Identify which cell holds the provided text, then report its (X, Y) central coordinate. 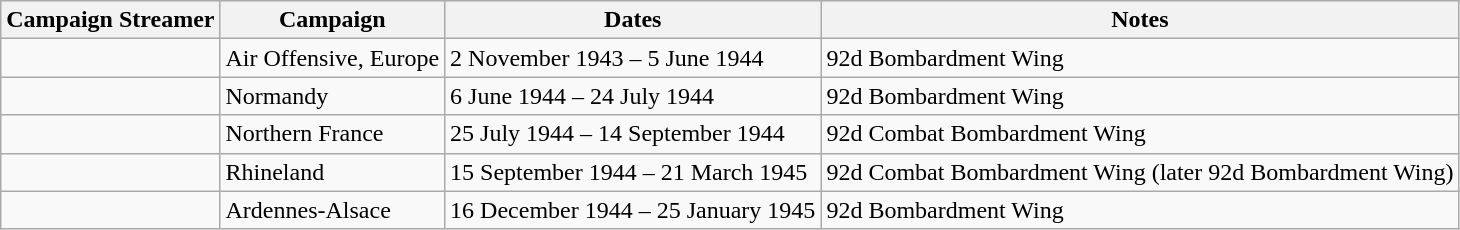
Normandy (332, 96)
Campaign (332, 20)
16 December 1944 – 25 January 1945 (633, 210)
Notes (1140, 20)
15 September 1944 – 21 March 1945 (633, 172)
Air Offensive, Europe (332, 58)
Dates (633, 20)
Campaign Streamer (110, 20)
Northern France (332, 134)
2 November 1943 – 5 June 1944 (633, 58)
92d Combat Bombardment Wing (1140, 134)
25 July 1944 – 14 September 1944 (633, 134)
6 June 1944 – 24 July 1944 (633, 96)
Ardennes-Alsace (332, 210)
Rhineland (332, 172)
92d Combat Bombardment Wing (later 92d Bombardment Wing) (1140, 172)
